Capture the cell that displays the provided text and extract its (x, y) central coordinate. 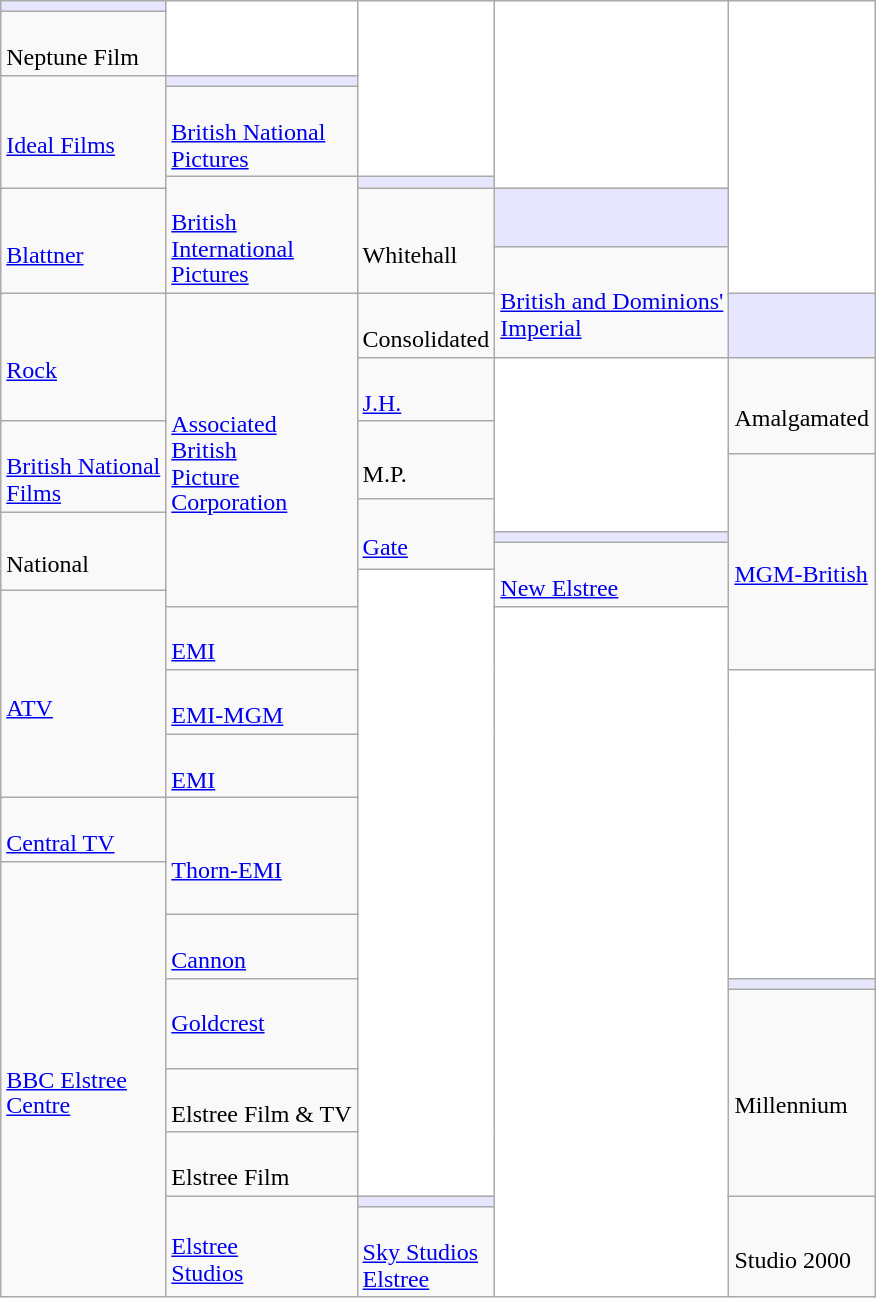
AssociatedBritishPictureCorporation (262, 450)
Gate (426, 533)
Millennium (802, 1092)
Thorn-EMI (262, 856)
Elstree Film & TV (262, 1100)
Goldcrest (262, 1023)
J.H. (426, 389)
Elstree Film (262, 1164)
Sky StudiosElstree (426, 1252)
National (84, 552)
Consolidated (426, 326)
Rock (84, 358)
Elstree Studios (262, 1246)
MGM-British (802, 562)
Amalgamated (802, 405)
BritishInternationalPictures (262, 236)
Whitehall (426, 241)
Central TV (84, 830)
Blattner (84, 241)
M.P. (426, 460)
Ideal Films (84, 132)
British and Dominions'Imperial (612, 302)
BBC ElstreeCentre (84, 1080)
Cannon (262, 946)
EMI-MGM (262, 702)
New Elstree (612, 574)
Studio 2000 (802, 1246)
ATV (84, 694)
British NationalPictures (262, 132)
British NationalFilms (84, 466)
Neptune Film (84, 44)
